Determine the [x, y] coordinate at the center of the cell enclosing the given text.  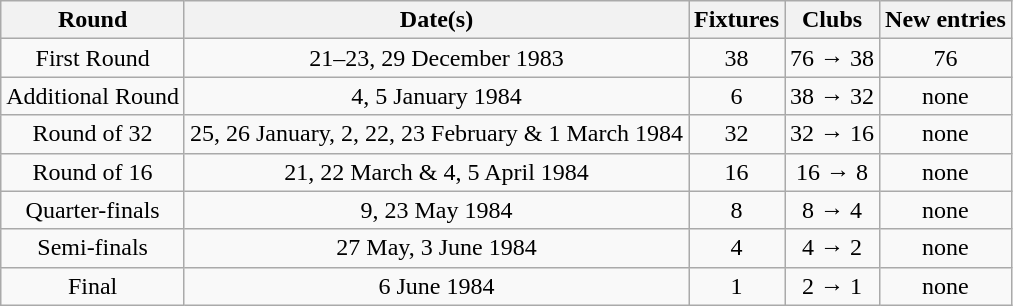
Clubs [832, 20]
Semi-finals [93, 248]
Round [93, 20]
2 → 1 [832, 286]
Final [93, 286]
38 [737, 58]
6 [737, 96]
1 [737, 286]
21, 22 March & 4, 5 April 1984 [436, 172]
16 [737, 172]
Fixtures [737, 20]
21–23, 29 December 1983 [436, 58]
Additional Round [93, 96]
4, 5 January 1984 [436, 96]
38 → 32 [832, 96]
25, 26 January, 2, 22, 23 February & 1 March 1984 [436, 134]
New entries [946, 20]
Date(s) [436, 20]
9, 23 May 1984 [436, 210]
8 → 4 [832, 210]
8 [737, 210]
76 [946, 58]
Round of 16 [93, 172]
First Round [93, 58]
Round of 32 [93, 134]
4 → 2 [832, 248]
4 [737, 248]
27 May, 3 June 1984 [436, 248]
32 → 16 [832, 134]
16 → 8 [832, 172]
76 → 38 [832, 58]
32 [737, 134]
6 June 1984 [436, 286]
Quarter-finals [93, 210]
